Return the [X, Y] coordinate for the center point of the cell that contains the specified text.  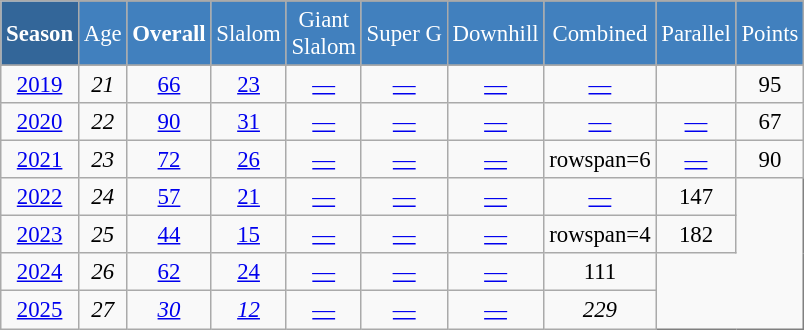
Parallel [696, 34]
25 [102, 235]
27 [102, 310]
67 [770, 122]
Overall [169, 34]
30 [169, 310]
66 [169, 85]
147 [696, 197]
Points [770, 34]
57 [169, 197]
12 [248, 310]
Age [102, 34]
2022 [40, 197]
Super G [404, 34]
62 [169, 273]
72 [169, 160]
2020 [40, 122]
Combined [600, 34]
Downhill [496, 34]
22 [102, 122]
2021 [40, 160]
15 [248, 235]
2025 [40, 310]
31 [248, 122]
GiantSlalom [324, 34]
Season [40, 34]
2024 [40, 273]
182 [696, 235]
229 [600, 310]
rowspan=6 [600, 160]
111 [600, 273]
44 [169, 235]
2023 [40, 235]
rowspan=4 [600, 235]
Slalom [248, 34]
2019 [40, 85]
95 [770, 85]
